Search for the cell housing the specified text and yield its (X, Y) center coordinate. 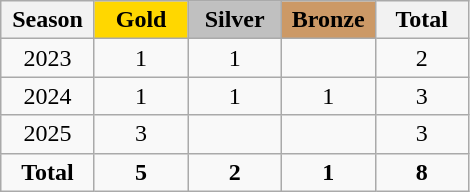
2024 (48, 96)
Gold (141, 20)
8 (422, 172)
Silver (235, 20)
5 (141, 172)
Bronze (328, 20)
2023 (48, 58)
2025 (48, 134)
Season (48, 20)
